Return [x, y] of the center of cell containing provided text 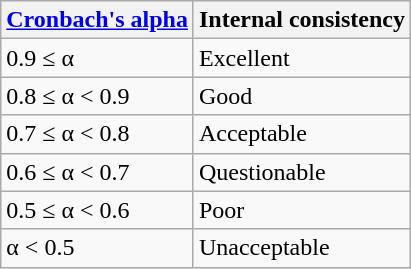
Questionable [302, 172]
Internal consistency [302, 20]
Acceptable [302, 134]
0.5 ≤ α < 0.6 [98, 210]
α < 0.5 [98, 248]
Poor [302, 210]
0.7 ≤ α < 0.8 [98, 134]
0.9 ≤ α [98, 58]
0.6 ≤ α < 0.7 [98, 172]
Cronbach's alpha [98, 20]
0.8 ≤ α < 0.9 [98, 96]
Good [302, 96]
Excellent [302, 58]
Unacceptable [302, 248]
